Search for the cell housing the specified text and yield its (X, Y) center coordinate. 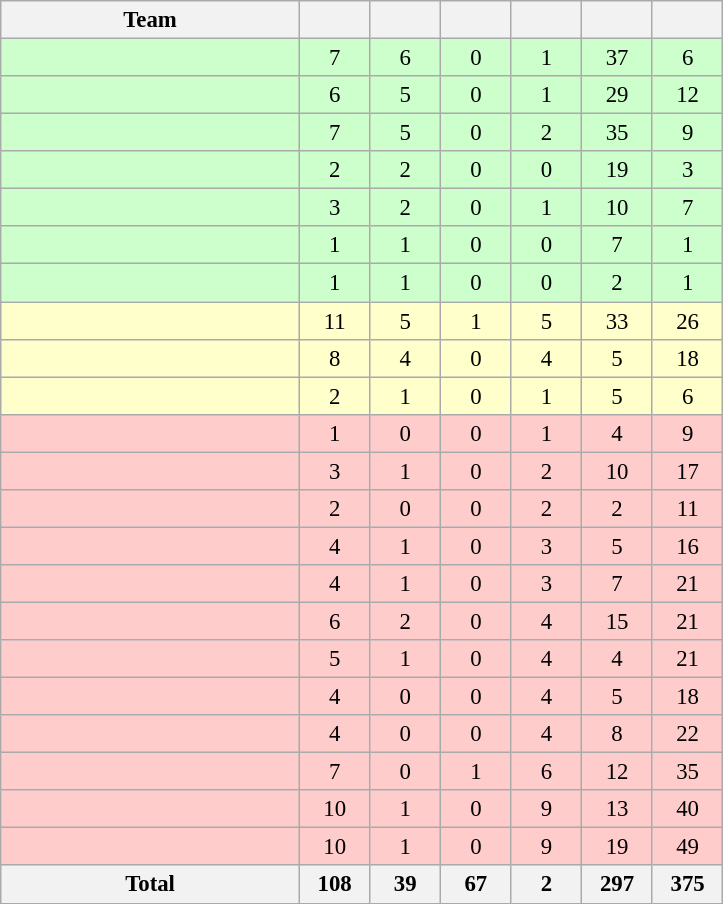
Total (150, 885)
Team (150, 20)
297 (618, 885)
22 (688, 734)
39 (406, 885)
37 (618, 58)
67 (476, 885)
33 (618, 321)
17 (688, 471)
13 (618, 809)
375 (688, 885)
29 (618, 95)
16 (688, 546)
108 (334, 885)
26 (688, 321)
15 (618, 621)
49 (688, 847)
40 (688, 809)
